From the cell containing the given text, extract its center point as (X, Y) coordinate. 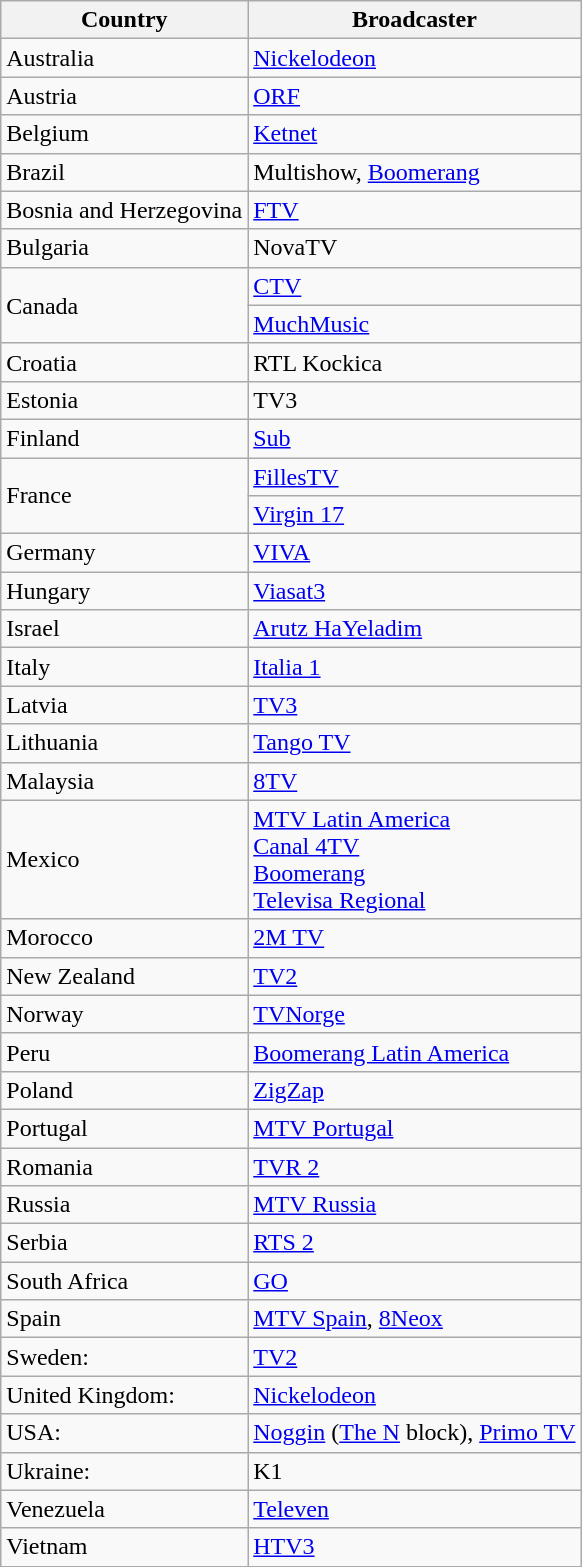
TVR 2 (414, 1167)
8TV (414, 781)
South Africa (124, 1281)
MTV Portugal (414, 1128)
Morocco (124, 938)
ZigZap (414, 1090)
Malaysia (124, 781)
Televen (414, 1509)
Viasat3 (414, 591)
France (124, 496)
Broadcaster (414, 20)
CTV (414, 286)
Norway (124, 1014)
Italia 1 (414, 667)
Sweden: (124, 1357)
New Zealand (124, 976)
Country (124, 20)
Latvia (124, 705)
USA: (124, 1433)
Hungary (124, 591)
Lithuania (124, 743)
ORF (414, 96)
GO (414, 1281)
FillesTV (414, 477)
Boomerang Latin America (414, 1052)
Germany (124, 553)
Peru (124, 1052)
Australia (124, 58)
Multishow, Boomerang (414, 172)
2M TV (414, 938)
Arutz HaYeladim (414, 629)
Poland (124, 1090)
Venezuela (124, 1509)
Tango TV (414, 743)
Israel (124, 629)
Ketnet (414, 134)
Estonia (124, 400)
MTV Latin America Canal 4TVBoomerang Televisa Regional (414, 860)
RTL Kockica (414, 362)
Bosnia and Herzegovina (124, 210)
Canada (124, 305)
Noggin (The N block), Primo TV (414, 1433)
Italy (124, 667)
K1 (414, 1471)
MuchMusic (414, 324)
Croatia (124, 362)
Sub (414, 438)
Mexico (124, 860)
VIVA (414, 553)
Russia (124, 1205)
Romania (124, 1167)
Ukraine: (124, 1471)
MTV Spain, 8Neox (414, 1319)
Belgium (124, 134)
Brazil (124, 172)
RTS 2 (414, 1243)
MTV Russia (414, 1205)
Spain (124, 1319)
TVNorge (414, 1014)
NovaTV (414, 248)
Finland (124, 438)
Austria (124, 96)
FTV (414, 210)
Portugal (124, 1128)
Virgin 17 (414, 515)
Serbia (124, 1243)
Vietnam (124, 1547)
Bulgaria (124, 248)
HTV3 (414, 1547)
United Kingdom: (124, 1395)
